Output the [x, y] coordinate of the center of the cell containing the given text.  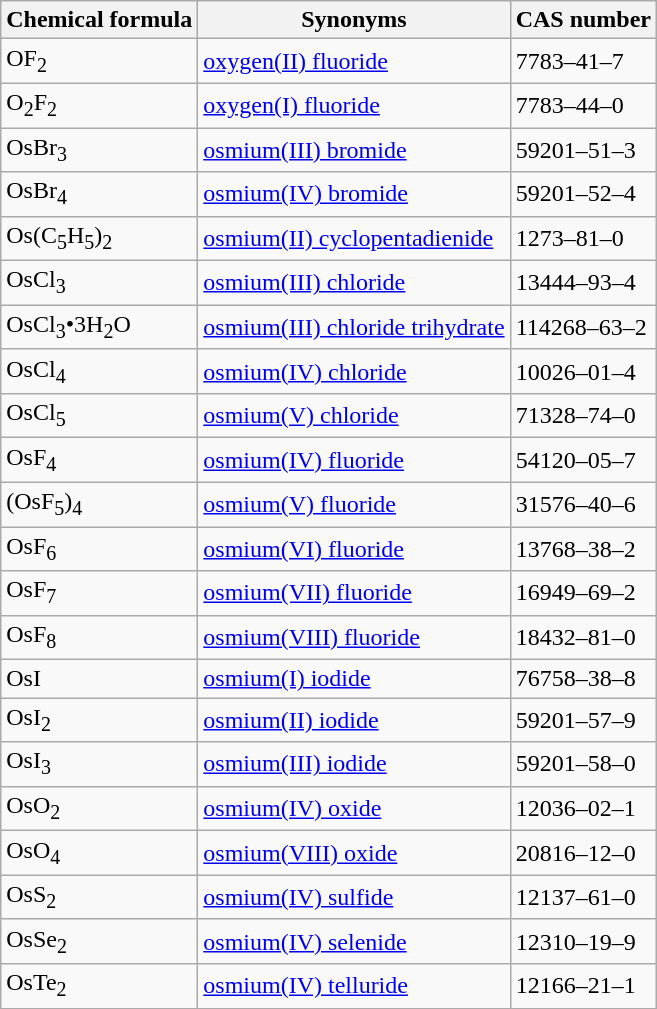
OsI3 [100, 764]
10026–01–4 [583, 371]
OsF7 [100, 593]
osmium(IV) oxide [354, 808]
12137–61–0 [583, 897]
osmium(VI) fluoride [354, 549]
OsTe2 [100, 986]
12310–19–9 [583, 941]
7783–44–0 [583, 105]
osmium(V) fluoride [354, 504]
OsBr4 [100, 194]
16949–69–2 [583, 593]
59201–57–9 [583, 720]
OsI [100, 679]
osmium(VIII) oxide [354, 853]
osmium(III) chloride trihydrate [354, 327]
O2F2 [100, 105]
OsCl5 [100, 416]
OsCl3•3H2O [100, 327]
osmium(IV) sulfide [354, 897]
12166–21–1 [583, 986]
OsCl4 [100, 371]
OsF6 [100, 549]
OsS2 [100, 897]
54120–05–7 [583, 460]
osmium(IV) chloride [354, 371]
1273–81–0 [583, 238]
114268–63–2 [583, 327]
7783–41–7 [583, 61]
oxygen(II) fluoride [354, 61]
osmium(II) cyclopentadienide [354, 238]
Synonyms [354, 20]
OsF4 [100, 460]
59201–51–3 [583, 150]
osmium(III) bromide [354, 150]
oxygen(I) fluoride [354, 105]
59201–52–4 [583, 194]
Os(C5H5)2 [100, 238]
osmium(III) iodide [354, 764]
osmium(VII) fluoride [354, 593]
76758–38–8 [583, 679]
13768–38–2 [583, 549]
osmium(VIII) fluoride [354, 637]
osmium(III) chloride [354, 283]
18432–81–0 [583, 637]
59201–58–0 [583, 764]
CAS number [583, 20]
20816–12–0 [583, 853]
71328–74–0 [583, 416]
osmium(IV) bromide [354, 194]
osmium(I) iodide [354, 679]
31576–40–6 [583, 504]
osmium(IV) selenide [354, 941]
OsBr3 [100, 150]
OsI2 [100, 720]
OsCl3 [100, 283]
osmium(V) chloride [354, 416]
OsO4 [100, 853]
osmium(II) iodide [354, 720]
osmium(IV) fluoride [354, 460]
Chemical formula [100, 20]
OsF8 [100, 637]
osmium(IV) telluride [354, 986]
OsO2 [100, 808]
13444–93–4 [583, 283]
OF2 [100, 61]
(OsF5)4 [100, 504]
12036–02–1 [583, 808]
OsSe2 [100, 941]
